Pinpoint the cell where the given text exists, returning its [X, Y] midpoint coordinate. 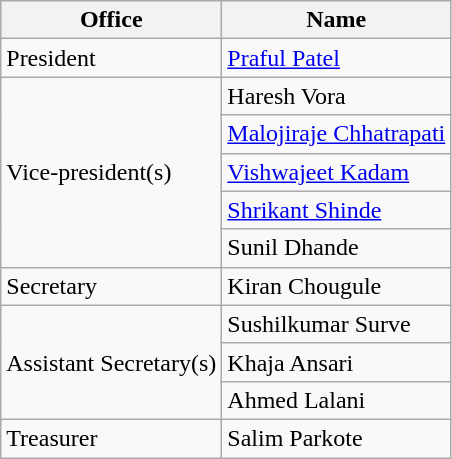
Shrikant Shinde [336, 210]
Office [112, 20]
Ahmed Lalani [336, 400]
Malojiraje Chhatrapati [336, 134]
Haresh Vora [336, 96]
Sushilkumar Surve [336, 324]
Secretary [112, 286]
President [112, 58]
Salim Parkote [336, 438]
Sunil Dhande [336, 248]
Vishwajeet Kadam [336, 172]
Kiran Chougule [336, 286]
Vice-president(s) [112, 172]
Treasurer [112, 438]
Name [336, 20]
Assistant Secretary(s) [112, 362]
Praful Patel [336, 58]
Khaja Ansari [336, 362]
